For the text-containing cell, return its midpoint in (X, Y) coordinate format. 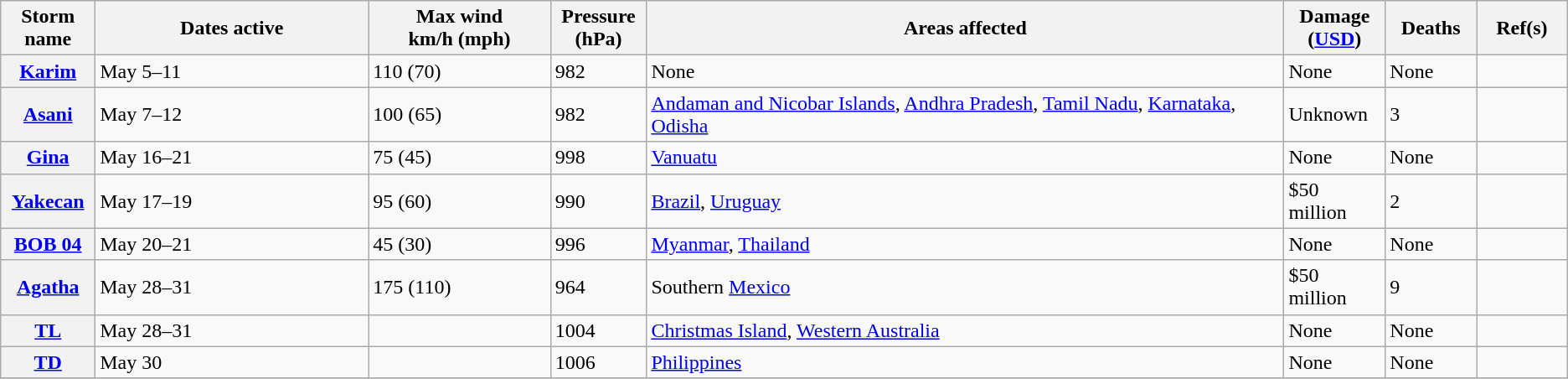
175 (110) (459, 287)
Southern Mexico (965, 287)
Vanuatu (965, 158)
Asani (49, 114)
TD (49, 362)
Philippines (965, 362)
996 (598, 244)
45 (30) (459, 244)
Karim (49, 71)
Pressure(hPa) (598, 29)
Damage(USD) (1335, 29)
Andaman and Nicobar Islands, Andhra Pradesh, Tamil Nadu, Karnataka, Odisha (965, 114)
Myanmar, Thailand (965, 244)
Dates active (232, 29)
May 7–12 (232, 114)
964 (598, 287)
May 30 (232, 362)
95 (60) (459, 201)
110 (70) (459, 71)
May 17–19 (232, 201)
BOB 04 (49, 244)
998 (598, 158)
Storm name (49, 29)
May 20–21 (232, 244)
Yakecan (49, 201)
TL (49, 330)
1006 (598, 362)
990 (598, 201)
1004 (598, 330)
2 (1431, 201)
Gina (49, 158)
Ref(s) (1521, 29)
Max windkm/h (mph) (459, 29)
May 16–21 (232, 158)
75 (45) (459, 158)
Deaths (1431, 29)
Christmas Island, Western Australia (965, 330)
Agatha (49, 287)
May 5–11 (232, 71)
Brazil, Uruguay (965, 201)
Unknown (1335, 114)
9 (1431, 287)
Areas affected (965, 29)
100 (65) (459, 114)
3 (1431, 114)
